Locate the cell with the specified text and output its (X, Y) center coordinate. 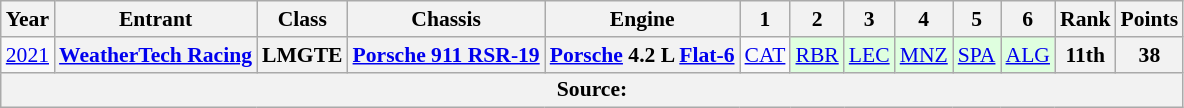
Porsche 4.2 L Flat-6 (642, 55)
11th (1086, 55)
4 (924, 19)
ALG (1028, 55)
2021 (28, 55)
Chassis (446, 19)
Source: (592, 90)
CAT (766, 55)
RBR (816, 55)
LMGTE (302, 55)
SPA (977, 55)
Engine (642, 19)
WeatherTech Racing (156, 55)
Year (28, 19)
Class (302, 19)
2 (816, 19)
MNZ (924, 55)
38 (1150, 55)
3 (870, 19)
LEC (870, 55)
Rank (1086, 19)
Points (1150, 19)
5 (977, 19)
Entrant (156, 19)
1 (766, 19)
6 (1028, 19)
Porsche 911 RSR-19 (446, 55)
